Output the (X, Y) coordinate of the center of the cell containing the given text.  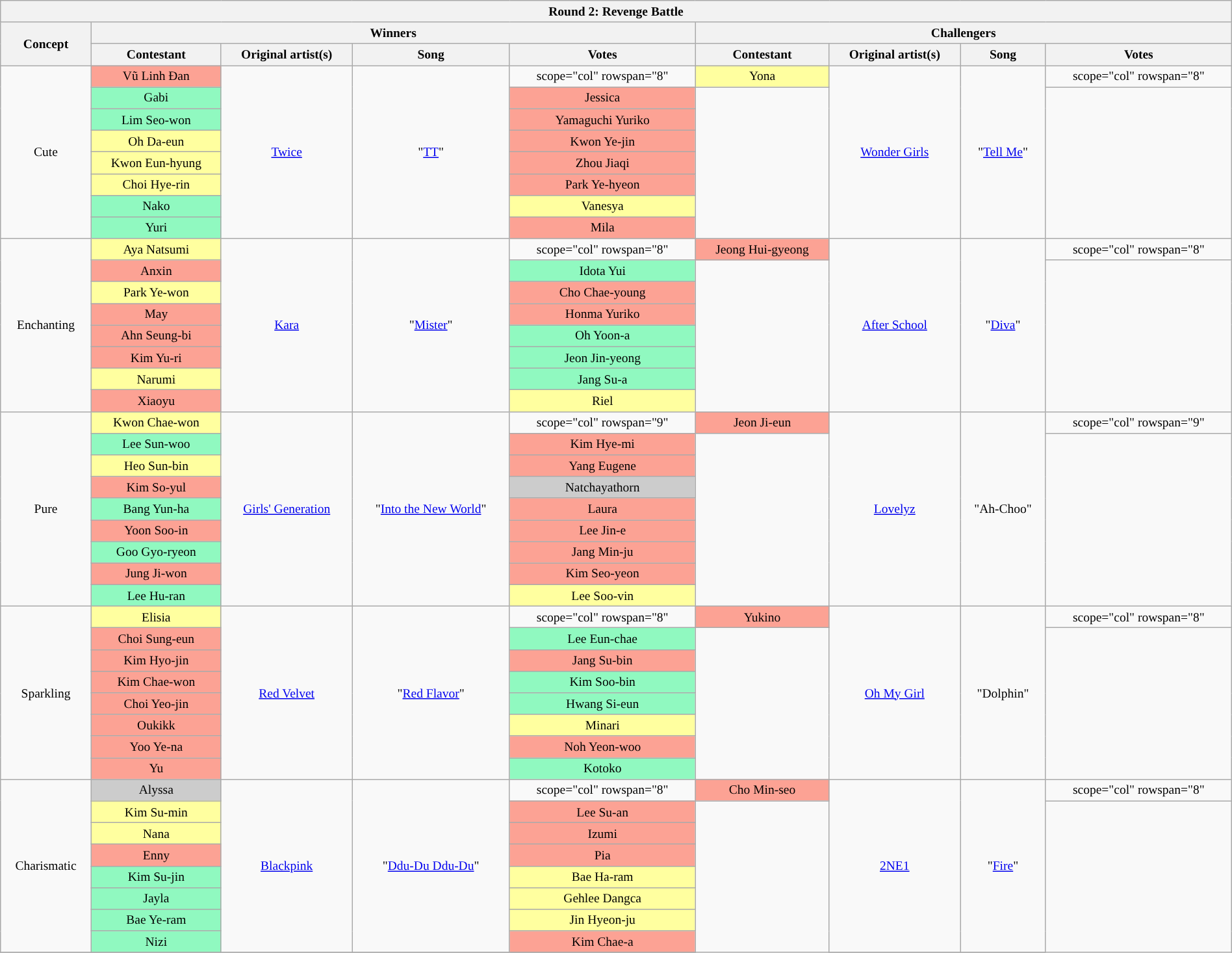
"Tell Me" (1003, 152)
Jang Su-bin (602, 660)
"Ah-Choo" (1003, 509)
Mila (602, 228)
Goo Gyo-ryeon (156, 553)
Bae Ye-ram (156, 920)
Yu (156, 768)
Pure (46, 509)
Park Ye-hyeon (602, 185)
Anxin (156, 270)
Jung Ji-won (156, 573)
Lee Sun-woo (156, 443)
"Diva" (1003, 325)
Yona (762, 77)
Jang Min-ju (602, 553)
Girls' Generation (287, 509)
Lovelyz (895, 509)
Bang Yun-ha (156, 508)
Challengers (963, 33)
Enchanting (46, 325)
Charismatic (46, 866)
Jeon Ji-eun (762, 423)
Kara (287, 325)
Cute (46, 152)
Kwon Ye-jin (602, 140)
Jeon Jin-yeong (602, 358)
Kim So-yul (156, 488)
Hwang Si-eun (602, 703)
Choi Yeo-jin (156, 703)
Heo Sun-bin (156, 465)
Jin Hyeon-ju (602, 920)
"Dolphin" (1003, 693)
Enny (156, 855)
Nako (156, 205)
Bae Ha-ram (602, 876)
Izumi (602, 833)
Kim Su-min (156, 811)
Jayla (156, 898)
Yang Eugene (602, 465)
Jessica (602, 98)
Lee Eun-chae (602, 638)
"Mister" (431, 325)
Lee Hu-ran (156, 595)
Idota Yui (602, 270)
Elisia (156, 618)
Yamaguchi Yuriko (602, 120)
Kim Yu-ri (156, 358)
Oh Yoon-a (602, 335)
Kim Su-jin (156, 876)
Kim Hyo-jin (156, 660)
Oukikk (156, 725)
Yoon Soo-in (156, 530)
Kim Chae-a (602, 941)
Ahn Seung-bi (156, 335)
Kwon Chae-won (156, 423)
Choi Sung-eun (156, 638)
Gehlee Dangca (602, 898)
Xiaoyu (156, 400)
Yoo Ye-na (156, 746)
Noh Yeon-woo (602, 746)
"Into the New World" (431, 509)
May (156, 315)
Vũ Linh Ðan (156, 77)
Kwon Eun-hyung (156, 163)
Sparkling (46, 693)
Jeong Hui-gyeong (762, 250)
Red Velvet (287, 693)
Oh My Girl (895, 693)
Nizi (156, 941)
Alyssa (156, 790)
Zhou Jiaqi (602, 163)
Jang Su-a (602, 380)
Pia (602, 855)
Gabi (156, 98)
Yukino (762, 618)
Vanesya (602, 205)
Winners (393, 33)
Lee Jin-e (602, 530)
Wonder Girls (895, 152)
Lee Su-an (602, 811)
"Ddu-Du Ddu-Du" (431, 866)
Honma Yuriko (602, 315)
Minari (602, 725)
Kim Soo-bin (602, 681)
Twice (287, 152)
Laura (602, 508)
Oh Da-eun (156, 140)
Nana (156, 833)
Kim Hye-mi (602, 443)
Round 2: Revenge Battle (616, 12)
Cho Chae-young (602, 293)
Park Ye-won (156, 293)
"TT" (431, 152)
Kim Chae-won (156, 681)
Blackpink (287, 866)
"Fire" (1003, 866)
Kotoko (602, 768)
After School (895, 325)
Kim Seo-yeon (602, 573)
Aya Natsumi (156, 250)
2NE1 (895, 866)
Cho Min-seo (762, 790)
Riel (602, 400)
Choi Hye-rin (156, 185)
Concept (46, 44)
Natchayathorn (602, 488)
Yuri (156, 228)
Narumi (156, 380)
Lee Soo-vin (602, 595)
"Red Flavor" (431, 693)
Lim Seo-won (156, 120)
